Identify which cell holds the provided text, then report its (x, y) central coordinate. 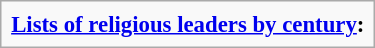
Lists of religious leaders by century: (188, 24)
